Identify which cell holds the provided text, then report its (X, Y) central coordinate. 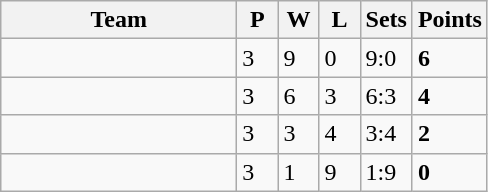
1 (298, 172)
Points (450, 20)
W (298, 20)
L (340, 20)
1:9 (386, 172)
P (258, 20)
Team (119, 20)
2 (450, 134)
Sets (386, 20)
6:3 (386, 96)
9:0 (386, 58)
3:4 (386, 134)
